Locate the cell with the specified text and output its [x, y] center coordinate. 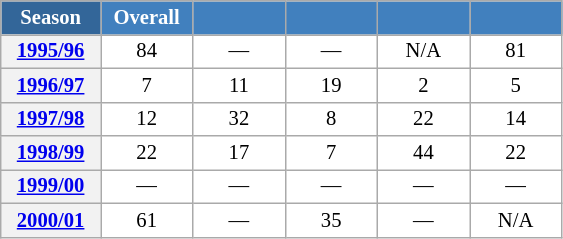
12 [146, 119]
44 [423, 153]
32 [239, 119]
1997/98 [51, 119]
1998/99 [51, 153]
Season [51, 17]
17 [239, 153]
8 [331, 119]
61 [146, 220]
5 [516, 85]
81 [516, 51]
84 [146, 51]
14 [516, 119]
19 [331, 85]
35 [331, 220]
11 [239, 85]
1996/97 [51, 85]
Overall [146, 17]
1999/00 [51, 186]
2 [423, 85]
1995/96 [51, 51]
2000/01 [51, 220]
